Extract the (X, Y) coordinate from the center of the cell holding the provided text.  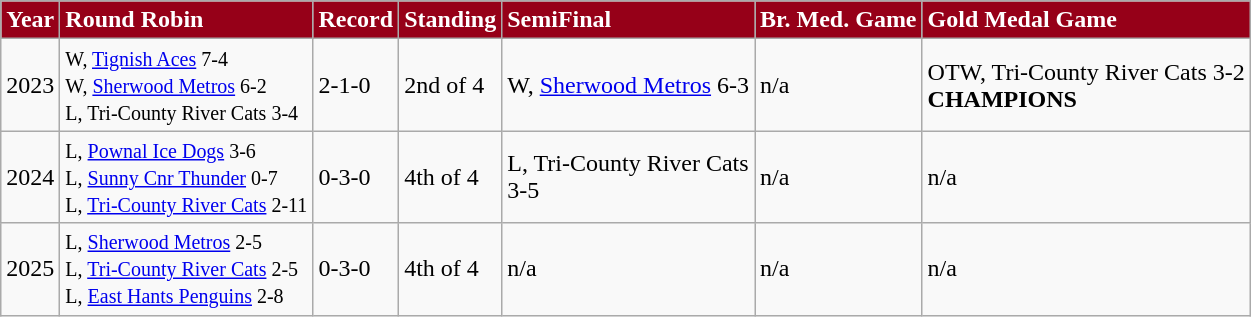
L, Pownal Ice Dogs 3-6L, Sunny Cnr Thunder 0-7L, Tri-County River Cats 2-11 (186, 177)
L, Sherwood Metros 2-5L, Tri-County River Cats 2-5L, East Hants Penguins 2-8 (186, 269)
2-1-0 (356, 85)
Standing (450, 20)
Round Robin (186, 20)
L, Tri-County River Cats 3-5 (628, 177)
Br. Med. Game (838, 20)
OTW, Tri-County River Cats 3-2CHAMPIONS (1086, 85)
Gold Medal Game (1086, 20)
2nd of 4 (450, 85)
Record (356, 20)
2024 (30, 177)
Year (30, 20)
W, Tignish Aces 7-4W, Sherwood Metros 6-2L, Tri-County River Cats 3-4 (186, 85)
SemiFinal (628, 20)
2023 (30, 85)
W, Sherwood Metros 6-3 (628, 85)
2025 (30, 269)
